Locate the cell with the specified text and output its (X, Y) center coordinate. 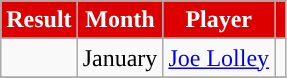
January (120, 58)
Player (219, 20)
Result (39, 20)
Month (120, 20)
Joe Lolley (219, 58)
